Locate the cell with the specified text and output its (X, Y) center coordinate. 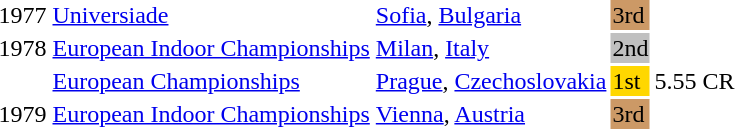
1st (630, 81)
Universiade (211, 15)
Milan, Italy (491, 48)
2nd (630, 48)
Sofia, Bulgaria (491, 15)
Prague, Czechoslovakia (491, 81)
European Championships (211, 81)
Vienna, Austria (491, 114)
